Search for the cell housing the specified text and yield its (X, Y) center coordinate. 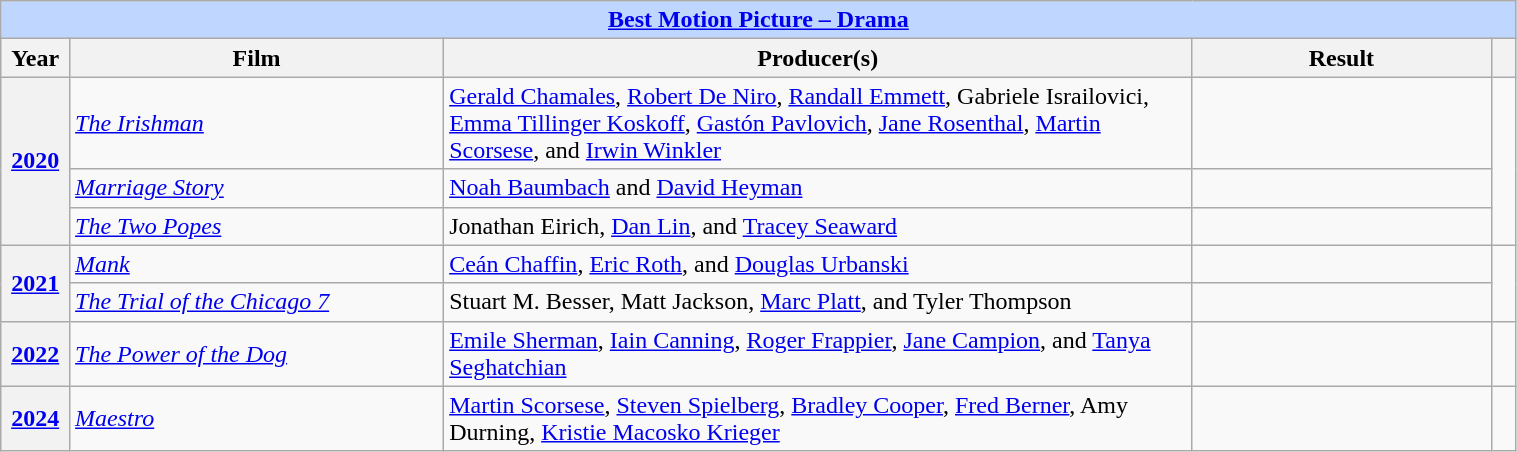
Mank (257, 264)
Film (257, 58)
Result (1342, 58)
The Irishman (257, 123)
The Two Popes (257, 226)
Noah Baumbach and David Heyman (818, 188)
2022 (36, 354)
2021 (36, 283)
Maestro (257, 418)
Producer(s) (818, 58)
2024 (36, 418)
2020 (36, 161)
Stuart M. Besser, Matt Jackson, Marc Platt, and Tyler Thompson (818, 302)
Ceán Chaffin, Eric Roth, and Douglas Urbanski (818, 264)
The Trial of the Chicago 7 (257, 302)
Marriage Story (257, 188)
Jonathan Eirich, Dan Lin, and Tracey Seaward (818, 226)
Emile Sherman, Iain Canning, Roger Frappier, Jane Campion, and Tanya Seghatchian (818, 354)
Martin Scorsese, Steven Spielberg, Bradley Cooper, Fred Berner, Amy Durning, Kristie Macosko Krieger (818, 418)
The Power of the Dog (257, 354)
Year (36, 58)
Best Motion Picture – Drama (758, 20)
